From the cell containing the given text, extract its center point as [x, y] coordinate. 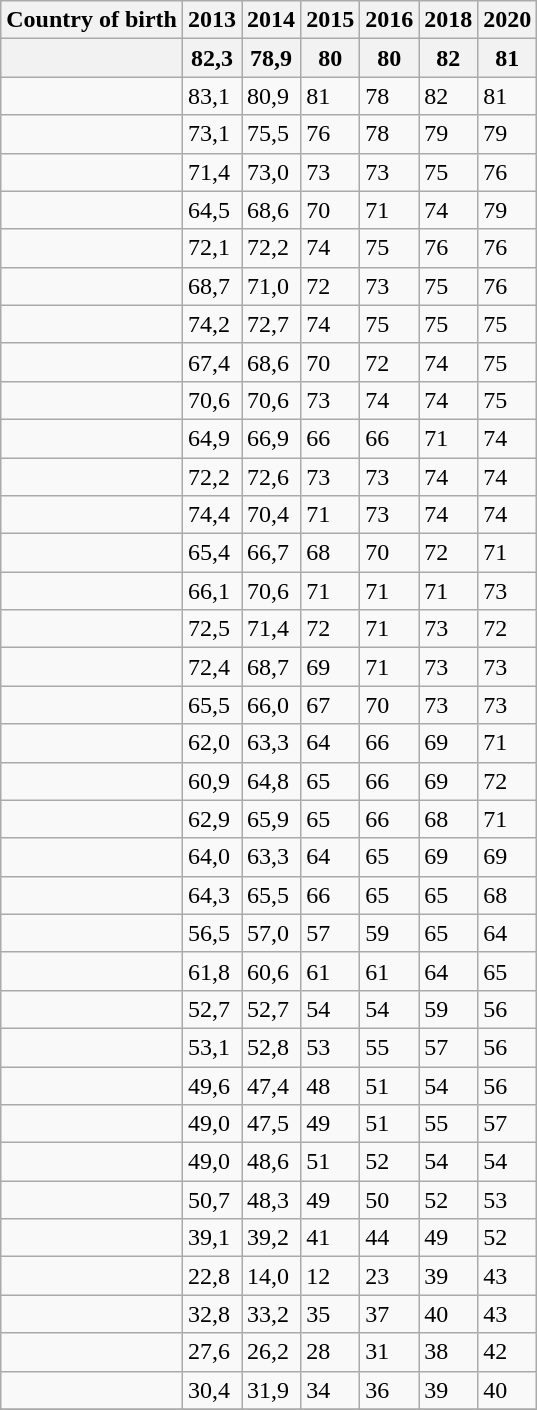
64,9 [212, 438]
2014 [272, 20]
66,9 [272, 438]
26,2 [272, 1352]
62,0 [212, 743]
48 [330, 1085]
73,1 [212, 134]
36 [390, 1390]
52,8 [272, 1047]
72,6 [272, 477]
82,3 [212, 58]
80,9 [272, 96]
49,6 [212, 1085]
74,2 [212, 324]
66,1 [212, 591]
31,9 [272, 1390]
61,8 [212, 971]
64,5 [212, 210]
57,0 [272, 933]
35 [330, 1314]
56,5 [212, 933]
62,9 [212, 819]
2013 [212, 20]
73,0 [272, 172]
39,1 [212, 1238]
60,6 [272, 971]
33,2 [272, 1314]
50,7 [212, 1200]
2015 [330, 20]
65,9 [272, 819]
14,0 [272, 1276]
64,3 [212, 895]
37 [390, 1314]
66,7 [272, 553]
47,4 [272, 1085]
74,4 [212, 515]
66,0 [272, 705]
64,8 [272, 781]
67,4 [212, 362]
31 [390, 1352]
2016 [390, 20]
41 [330, 1238]
48,3 [272, 1200]
39,2 [272, 1238]
75,5 [272, 134]
27,6 [212, 1352]
32,8 [212, 1314]
48,6 [272, 1162]
71,0 [272, 286]
64,0 [212, 857]
72,4 [212, 667]
50 [390, 1200]
34 [330, 1390]
78,9 [272, 58]
53,1 [212, 1047]
60,9 [212, 781]
2018 [448, 20]
70,4 [272, 515]
28 [330, 1352]
Country of birth [92, 20]
23 [390, 1276]
22,8 [212, 1276]
72,7 [272, 324]
72,1 [212, 248]
83,1 [212, 96]
42 [508, 1352]
12 [330, 1276]
65,4 [212, 553]
2020 [508, 20]
44 [390, 1238]
72,5 [212, 629]
47,5 [272, 1124]
30,4 [212, 1390]
38 [448, 1352]
67 [330, 705]
